Scan for the cell matching the given text and deliver its (x, y) coordinate at center. 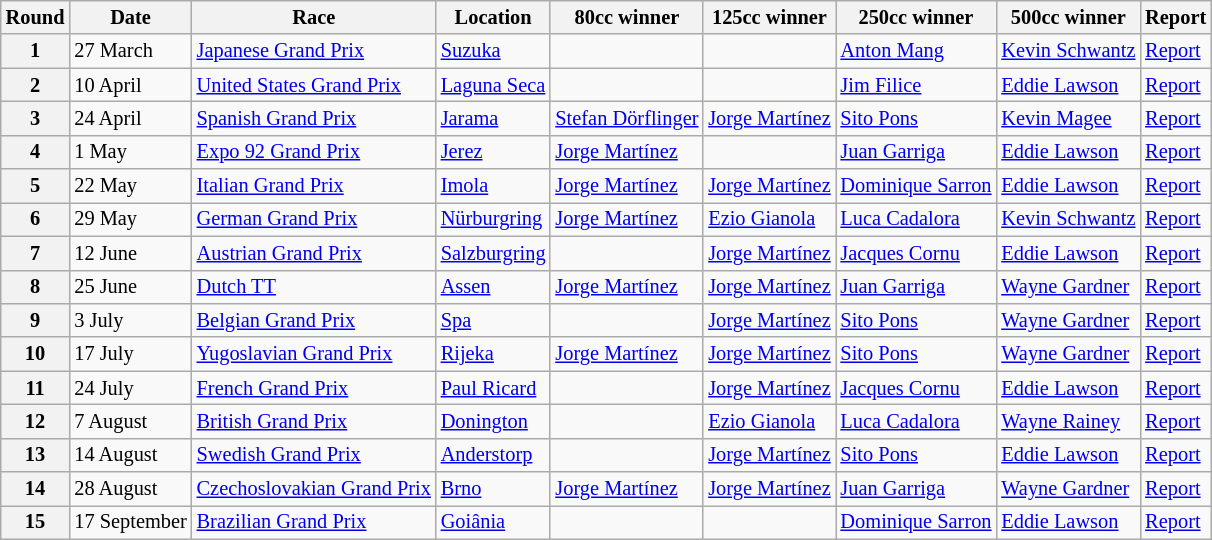
22 May (130, 186)
500cc winner (1068, 17)
1 May (130, 152)
25 June (130, 287)
27 March (130, 51)
8 (36, 287)
24 April (130, 118)
Anderstorp (494, 455)
Wayne Rainey (1068, 421)
7 (36, 253)
Austrian Grand Prix (314, 253)
Kevin Magee (1068, 118)
Donington (494, 421)
28 August (130, 489)
Rijeka (494, 354)
3 (36, 118)
Jerez (494, 152)
17 September (130, 522)
Anton Mang (916, 51)
24 July (130, 388)
Brazilian Grand Prix (314, 522)
Spa (494, 320)
4 (36, 152)
Czechoslovakian Grand Prix (314, 489)
Goiânia (494, 522)
Imola (494, 186)
Brno (494, 489)
Italian Grand Prix (314, 186)
Suzuka (494, 51)
6 (36, 219)
Dutch TT (314, 287)
Belgian Grand Prix (314, 320)
Location (494, 17)
12 (36, 421)
Laguna Seca (494, 85)
Yugoslavian Grand Prix (314, 354)
Race (314, 17)
Expo 92 Grand Prix (314, 152)
13 (36, 455)
3 July (130, 320)
British Grand Prix (314, 421)
Jim Filice (916, 85)
9 (36, 320)
80cc winner (626, 17)
17 July (130, 354)
Salzburgring (494, 253)
Stefan Dörflinger (626, 118)
Japanese Grand Prix (314, 51)
1 (36, 51)
German Grand Prix (314, 219)
2 (36, 85)
Date (130, 17)
12 June (130, 253)
Spanish Grand Prix (314, 118)
5 (36, 186)
Jarama (494, 118)
Paul Ricard (494, 388)
14 (36, 489)
15 (36, 522)
125cc winner (769, 17)
7 August (130, 421)
10 April (130, 85)
United States Grand Prix (314, 85)
Swedish Grand Prix (314, 455)
10 (36, 354)
29 May (130, 219)
11 (36, 388)
Round (36, 17)
Nürburgring (494, 219)
14 August (130, 455)
250cc winner (916, 17)
Assen (494, 287)
French Grand Prix (314, 388)
